Determine the [x, y] coordinate at the center of the cell enclosing the given text.  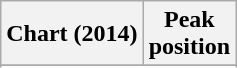
Peakposition [189, 34]
Chart (2014) [72, 34]
